For the text-containing cell, return its midpoint in (x, y) coordinate format. 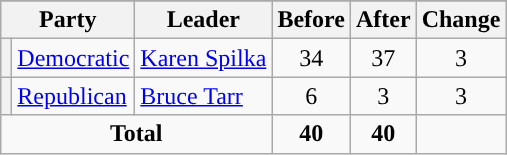
Party (68, 20)
After (383, 20)
Democratic (74, 58)
37 (383, 58)
Republican (74, 96)
Change (461, 20)
Total (136, 134)
6 (312, 96)
Bruce Tarr (204, 96)
Karen Spilka (204, 58)
34 (312, 58)
Leader (204, 20)
Before (312, 20)
